Identify which cell holds the provided text, then report its [X, Y] central coordinate. 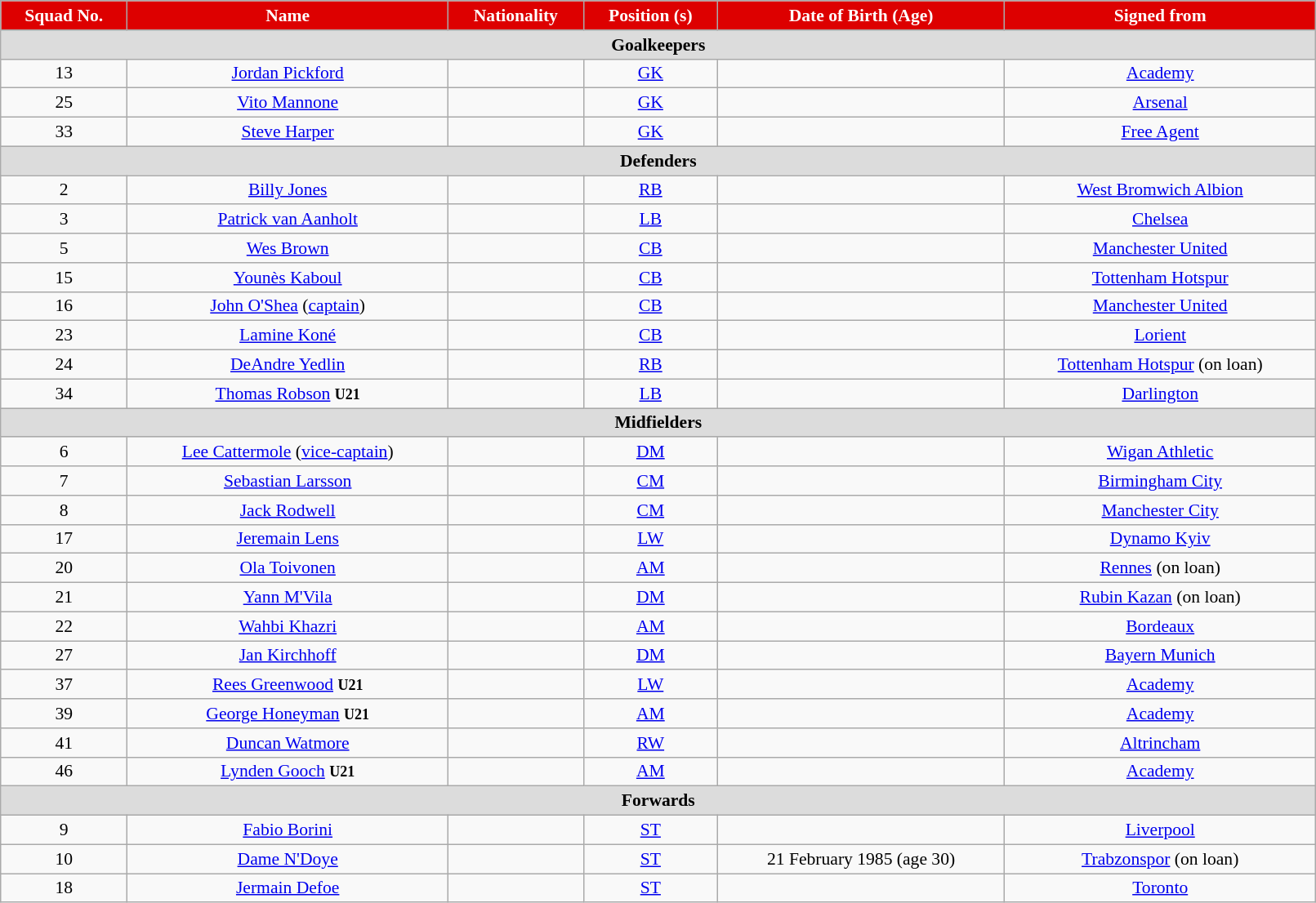
34 [64, 394]
Squad No. [64, 16]
Billy Jones [288, 190]
West Bromwich Albion [1160, 190]
20 [64, 568]
24 [64, 365]
Rubin Kazan (on loan) [1160, 598]
46 [64, 772]
21 February 1985 (age 30) [861, 859]
3 [64, 220]
Jan Kirchhoff [288, 656]
Defenders [658, 161]
George Honeyman U21 [288, 714]
Toronto [1160, 888]
27 [64, 656]
22 [64, 626]
Date of Birth (Age) [861, 16]
7 [64, 481]
Duncan Watmore [288, 743]
Chelsea [1160, 220]
Bayern Munich [1160, 656]
Steve Harper [288, 132]
John O'Shea (captain) [288, 306]
25 [64, 103]
Fabio Borini [288, 830]
Lee Cattermole (vice-captain) [288, 452]
Jack Rodwell [288, 510]
Tottenham Hotspur (on loan) [1160, 365]
15 [64, 278]
Lynden Gooch U21 [288, 772]
8 [64, 510]
Wahbi Khazri [288, 626]
Dame N'Doye [288, 859]
Altrincham [1160, 743]
Jeremain Lens [288, 539]
Dynamo Kyiv [1160, 539]
37 [64, 685]
Birmingham City [1160, 481]
Rennes (on loan) [1160, 568]
Thomas Robson U21 [288, 394]
Ola Toivonen [288, 568]
Liverpool [1160, 830]
Yann M'Vila [288, 598]
Tottenham Hotspur [1160, 278]
6 [64, 452]
Jermain Defoe [288, 888]
DeAndre Yedlin [288, 365]
Rees Greenwood U21 [288, 685]
Name [288, 16]
39 [64, 714]
33 [64, 132]
Forwards [658, 801]
Sebastian Larsson [288, 481]
16 [64, 306]
Jordan Pickford [288, 73]
21 [64, 598]
18 [64, 888]
Wes Brown [288, 248]
Vito Mannone [288, 103]
Wigan Athletic [1160, 452]
Midfielders [658, 423]
2 [64, 190]
41 [64, 743]
Lamine Koné [288, 336]
Patrick van Aanholt [288, 220]
Darlington [1160, 394]
Younès Kaboul [288, 278]
17 [64, 539]
Lorient [1160, 336]
Signed from [1160, 16]
10 [64, 859]
Nationality [516, 16]
Arsenal [1160, 103]
Position (s) [650, 16]
Free Agent [1160, 132]
9 [64, 830]
23 [64, 336]
13 [64, 73]
RW [650, 743]
5 [64, 248]
Manchester City [1160, 510]
Bordeaux [1160, 626]
Goalkeepers [658, 45]
Trabzonspor (on loan) [1160, 859]
